For the text-containing cell, return its midpoint in (X, Y) coordinate format. 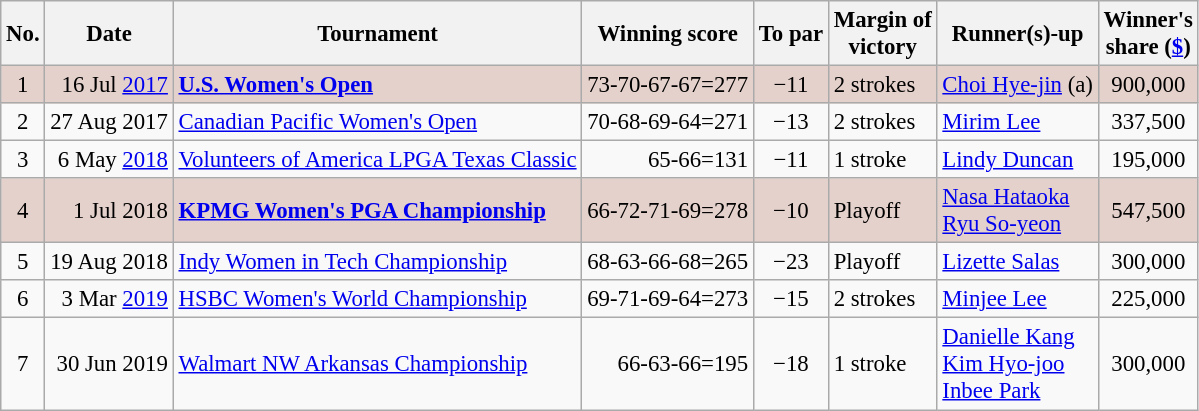
2 (23, 122)
68-63-66-68=265 (668, 262)
547,500 (1148, 210)
Danielle Kang Kim Hyo-joo Inbee Park (1018, 364)
65-66=131 (668, 160)
To par (790, 34)
3 Mar 2019 (109, 299)
900,000 (1148, 85)
195,000 (1148, 160)
69-71-69-64=273 (668, 299)
Choi Hye-jin (a) (1018, 85)
−10 (790, 210)
−23 (790, 262)
Minjee Lee (1018, 299)
4 (23, 210)
1 (23, 85)
3 (23, 160)
19 Aug 2018 (109, 262)
Indy Women in Tech Championship (378, 262)
Mirim Lee (1018, 122)
Winner'sshare ($) (1148, 34)
66-63-66=195 (668, 364)
U.S. Women's Open (378, 85)
337,500 (1148, 122)
−15 (790, 299)
KPMG Women's PGA Championship (378, 210)
6 May 2018 (109, 160)
Lindy Duncan (1018, 160)
Winning score (668, 34)
Nasa Hataoka Ryu So-yeon (1018, 210)
Lizette Salas (1018, 262)
225,000 (1148, 299)
5 (23, 262)
Walmart NW Arkansas Championship (378, 364)
70-68-69-64=271 (668, 122)
−18 (790, 364)
Date (109, 34)
Volunteers of America LPGA Texas Classic (378, 160)
Runner(s)-up (1018, 34)
6 (23, 299)
−13 (790, 122)
16 Jul 2017 (109, 85)
27 Aug 2017 (109, 122)
73-70-67-67=277 (668, 85)
30 Jun 2019 (109, 364)
1 Jul 2018 (109, 210)
Tournament (378, 34)
66-72-71-69=278 (668, 210)
No. (23, 34)
HSBC Women's World Championship (378, 299)
Canadian Pacific Women's Open (378, 122)
7 (23, 364)
Margin ofvictory (882, 34)
